Extract the [x, y] coordinate from the center of the cell holding the provided text.  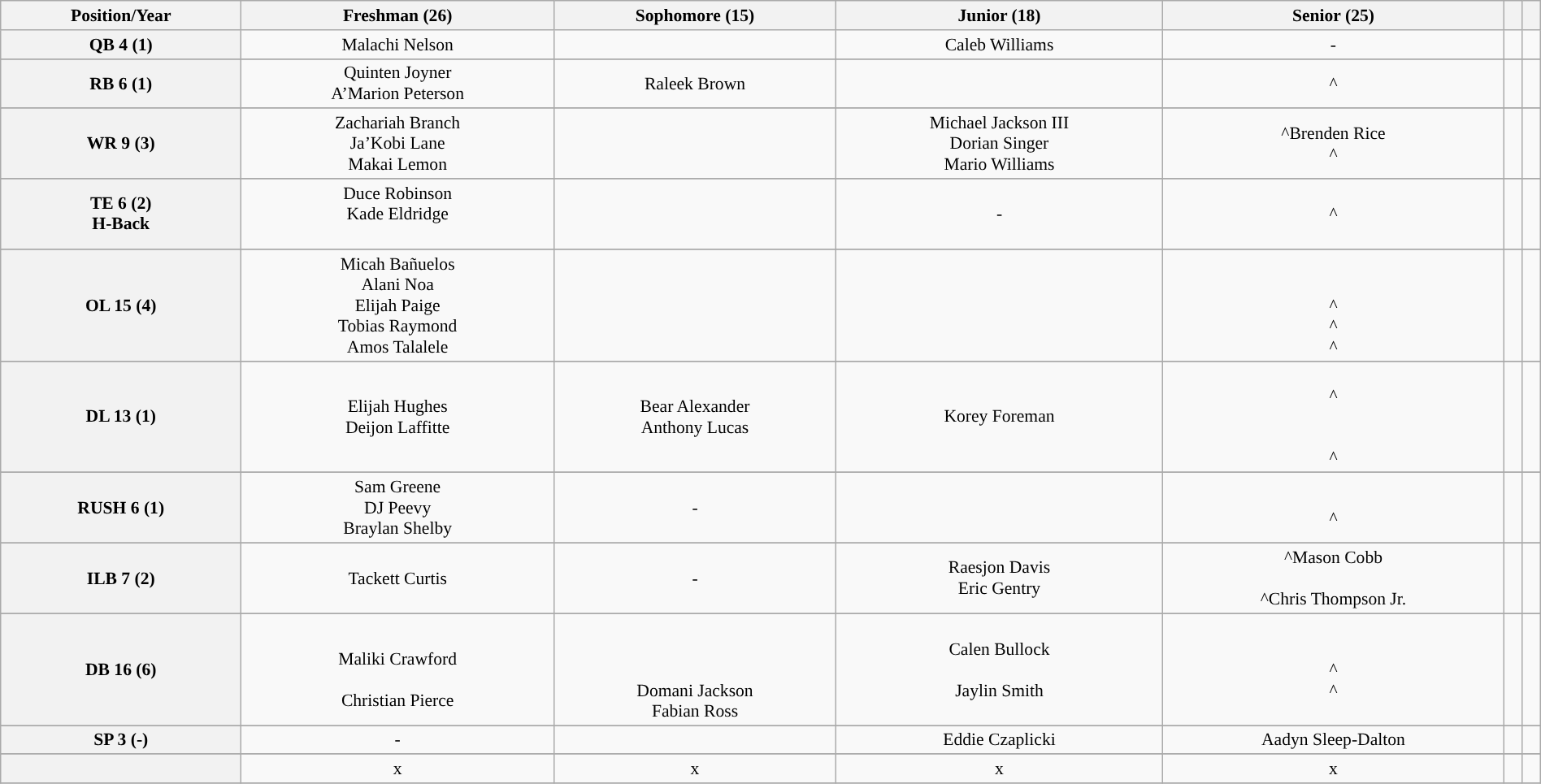
Michael Jackson III Dorian Singer Mario Williams [999, 145]
Maliki Crawford Christian Pierce [398, 669]
Duce Robinson Kade Eldridge [398, 214]
Korey Foreman [999, 417]
Raesjon Davis Eric Gentry [999, 578]
RB 6 (1) [121, 83]
^Brenden Rice ^ [1334, 145]
ILB 7 (2) [121, 578]
Quinten Joyner A’Marion Peterson [398, 83]
SP 3 (-) [121, 740]
Tackett Curtis [398, 578]
Freshman (26) [398, 15]
Malachi Nelson [398, 45]
DB 16 (6) [121, 669]
Raleek Brown [696, 83]
Caleb Williams [999, 45]
WR 9 (3) [121, 145]
TE 6 (2) H-Back [121, 214]
Sophomore (15) [696, 15]
Eddie Czaplicki [999, 740]
Micah Bañuelos Alani Noa Elijah Paige Tobias Raymond Amos Talalele [398, 305]
^Mason Cobb ^Chris Thompson Jr. [1334, 578]
Sam Greene DJ Peevy Braylan Shelby [398, 509]
Junior (18) [999, 15]
Elijah Hughes Deijon Laffitte [398, 417]
Bear Alexander Anthony Lucas [696, 417]
QB 4 (1) [121, 45]
Zachariah Branch Ja’Kobi Lane Makai Lemon [398, 145]
Domani Jackson Fabian Ross [696, 669]
DL 13 (1) [121, 417]
OL 15 (4) [121, 305]
Senior (25) [1334, 15]
RUSH 6 (1) [121, 509]
Calen Bullock Jaylin Smith [999, 669]
Aadyn Sleep-Dalton [1334, 740]
^ ^ ^ [1334, 305]
Position/Year [121, 15]
